Return (X, Y) of the center of cell containing provided text 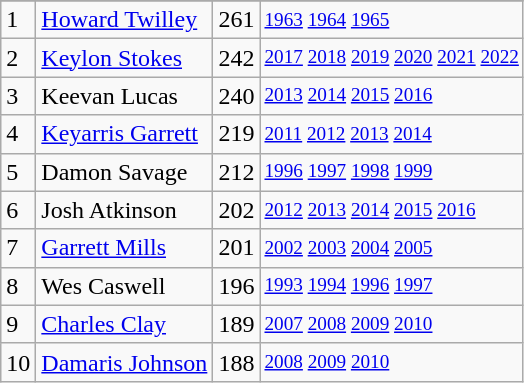
Keyarris Garrett (124, 134)
2013 2014 2015 2016 (392, 96)
2008 2009 2010 (392, 362)
Damaris Johnson (124, 362)
7 (18, 248)
201 (236, 248)
219 (236, 134)
242 (236, 58)
Josh Atkinson (124, 210)
Garrett Mills (124, 248)
3 (18, 96)
1963 1964 1965 (392, 20)
188 (236, 362)
Wes Caswell (124, 286)
189 (236, 324)
8 (18, 286)
Charles Clay (124, 324)
2002 2003 2004 2005 (392, 248)
1993 1994 1996 1997 (392, 286)
6 (18, 210)
2011 2012 2013 2014 (392, 134)
240 (236, 96)
Keylon Stokes (124, 58)
196 (236, 286)
202 (236, 210)
1 (18, 20)
2007 2008 2009 2010 (392, 324)
2012 2013 2014 2015 2016 (392, 210)
Damon Savage (124, 172)
4 (18, 134)
5 (18, 172)
2 (18, 58)
Howard Twilley (124, 20)
10 (18, 362)
1996 1997 1998 1999 (392, 172)
2017 2018 2019 2020 2021 2022 (392, 58)
261 (236, 20)
9 (18, 324)
212 (236, 172)
Keevan Lucas (124, 96)
